For the text-containing cell, return its midpoint in (X, Y) coordinate format. 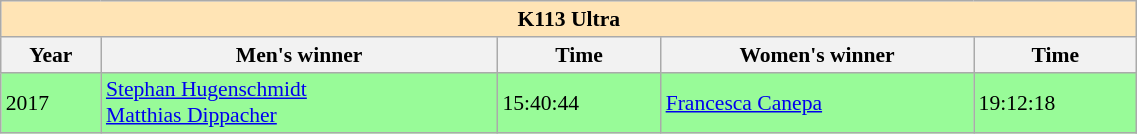
Women's winner (818, 55)
Francesca Canepa (818, 102)
Stephan Hugenschmidt Matthias Dippacher (299, 102)
Men's winner (299, 55)
15:40:44 (578, 102)
K113 Ultra (569, 19)
19:12:18 (1056, 102)
Year (51, 55)
2017 (51, 102)
